From the cell containing the given text, extract its center point as (x, y) coordinate. 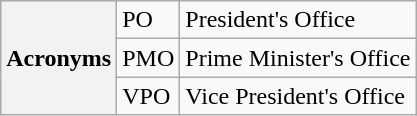
Acronyms (59, 58)
Vice President's Office (298, 96)
Prime Minister's Office (298, 58)
PO (148, 20)
PMO (148, 58)
VPO (148, 96)
President's Office (298, 20)
